Return [X, Y] of the center of cell containing provided text 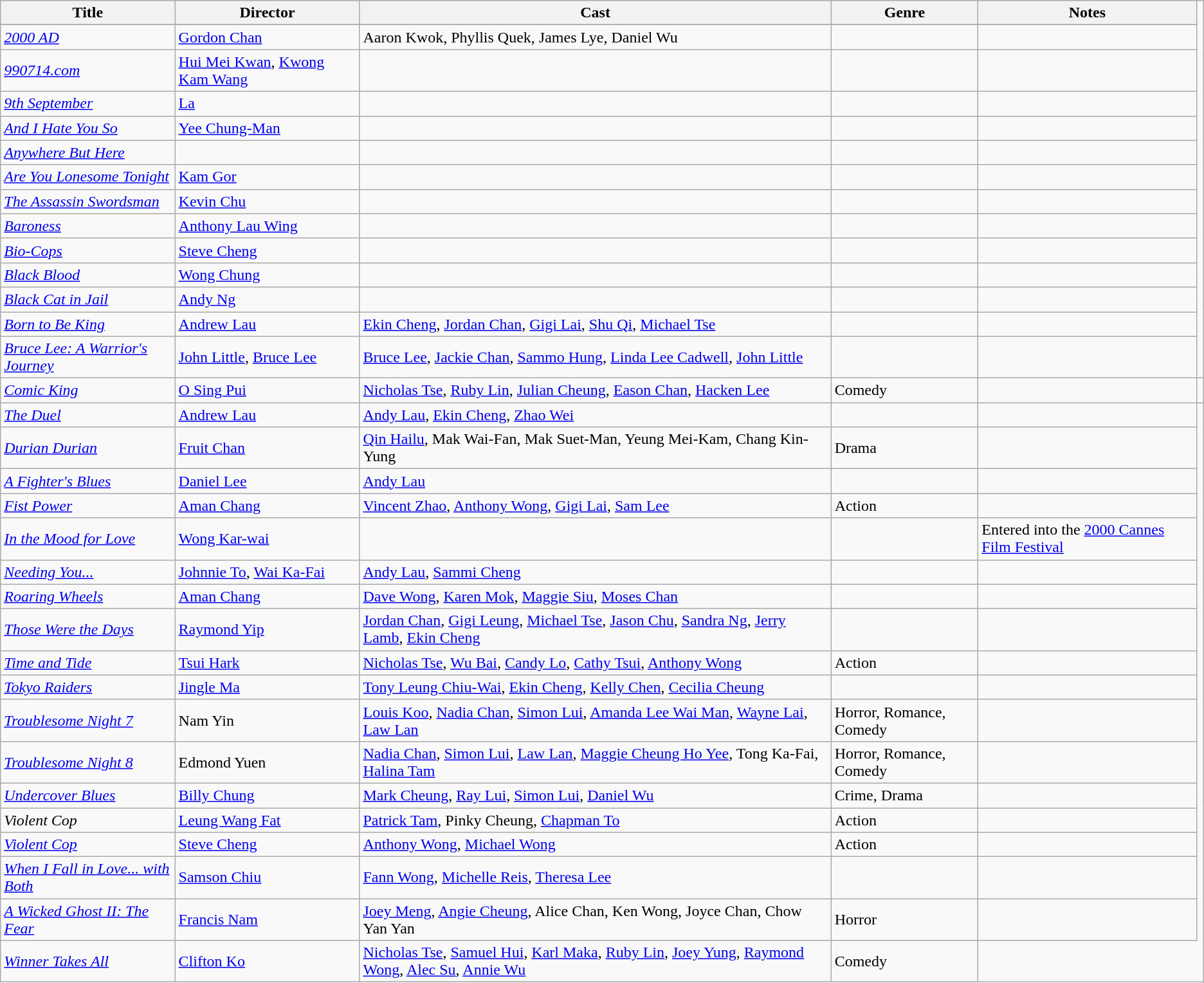
Baroness [87, 226]
Kam Gor [268, 177]
Bruce Lee: A Warrior's Journey [87, 358]
Time and Tide [87, 663]
Gordon Chan [268, 37]
Nam Yin [268, 721]
In the Mood for Love [87, 539]
Kevin Chu [268, 201]
Roaring Wheels [87, 596]
Born to Be King [87, 324]
Leung Wang Fat [268, 820]
Nicholas Tse, Ruby Lin, Julian Cheung, Eason Chan, Hacken Lee [596, 390]
Andy Lau, Ekin Cheng, Zhao Wei [596, 415]
Patrick Tam, Pinky Cheung, Chapman To [596, 820]
And I Hate You So [87, 128]
Director [268, 13]
Are You Lonesome Tonight [87, 177]
Anthony Lau Wing [268, 226]
Jordan Chan, Gigi Leung, Michael Tse, Jason Chu, Sandra Ng, Jerry Lamb, Ekin Cheng [596, 629]
Qin Hailu, Mak Wai-Fan, Mak Suet-Man, Yeung Mei-Kam, Chang Kin-Yung [596, 448]
Daniel Lee [268, 481]
The Assassin Swordsman [87, 201]
Raymond Yip [268, 629]
Needing You... [87, 572]
Tsui Hark [268, 663]
Comic King [87, 390]
A Fighter's Blues [87, 481]
Jingle Ma [268, 687]
Black Cat in Jail [87, 299]
Yee Chung-Man [268, 128]
Those Were the Days [87, 629]
Johnnie To, Wai Ka-Fai [268, 572]
Notes [1087, 13]
Horror [904, 920]
Tony Leung Chiu-Wai, Ekin Cheng, Kelly Chen, Cecilia Cheung [596, 687]
Fruit Chan [268, 448]
Samson Chiu [268, 877]
Billy Chung [268, 795]
Louis Koo, Nadia Chan, Simon Lui, Amanda Lee Wai Man, Wayne Lai, Law Lan [596, 721]
The Duel [87, 415]
2000 AD [87, 37]
Mark Cheung, Ray Lui, Simon Lui, Daniel Wu [596, 795]
Hui Mei Kwan, Kwong Kam Wang [268, 71]
Nicholas Tse, Wu Bai, Candy Lo, Cathy Tsui, Anthony Wong [596, 663]
9th September [87, 104]
Francis Nam [268, 920]
Andy Lau, Sammi Cheng [596, 572]
Wong Kar-wai [268, 539]
Bruce Lee, Jackie Chan, Sammo Hung, Linda Lee Cadwell, John Little [596, 358]
Title [87, 13]
Fist Power [87, 506]
Nicholas Tse, Samuel Hui, Karl Maka, Ruby Lin, Joey Yung, Raymond Wong, Alec Su, Annie Wu [596, 961]
Tokyo Raiders [87, 687]
Troublesome Night 8 [87, 762]
Anthony Wong, Michael Wong [596, 845]
Undercover Blues [87, 795]
Aaron Kwok, Phyllis Quek, James Lye, Daniel Wu [596, 37]
Black Blood [87, 275]
Winner Takes All [87, 961]
Edmond Yuen [268, 762]
Vincent Zhao, Anthony Wong, Gigi Lai, Sam Lee [596, 506]
Ekin Cheng, Jordan Chan, Gigi Lai, Shu Qi, Michael Tse [596, 324]
A Wicked Ghost II: The Fear [87, 920]
Andy Ng [268, 299]
Troublesome Night 7 [87, 721]
Durian Durian [87, 448]
990714.com [87, 71]
Fann Wong, Michelle Reis, Theresa Lee [596, 877]
Anywhere But Here [87, 152]
Crime, Drama [904, 795]
Joey Meng, Angie Cheung, Alice Chan, Ken Wong, Joyce Chan, Chow Yan Yan [596, 920]
Cast [596, 13]
Nadia Chan, Simon Lui, Law Lan, Maggie Cheung Ho Yee, Tong Ka-Fai, Halina Tam [596, 762]
John Little, Bruce Lee [268, 358]
Genre [904, 13]
When I Fall in Love... with Both [87, 877]
Wong Chung [268, 275]
Dave Wong, Karen Mok, Maggie Siu, Moses Chan [596, 596]
Bio-Cops [87, 250]
O Sing Pui [268, 390]
Clifton Ko [268, 961]
Entered into the 2000 Cannes Film Festival [1087, 539]
La [268, 104]
Andy Lau [596, 481]
Drama [904, 448]
